Find where the given text appears and provide that cell's center as [X, Y] coordinate. 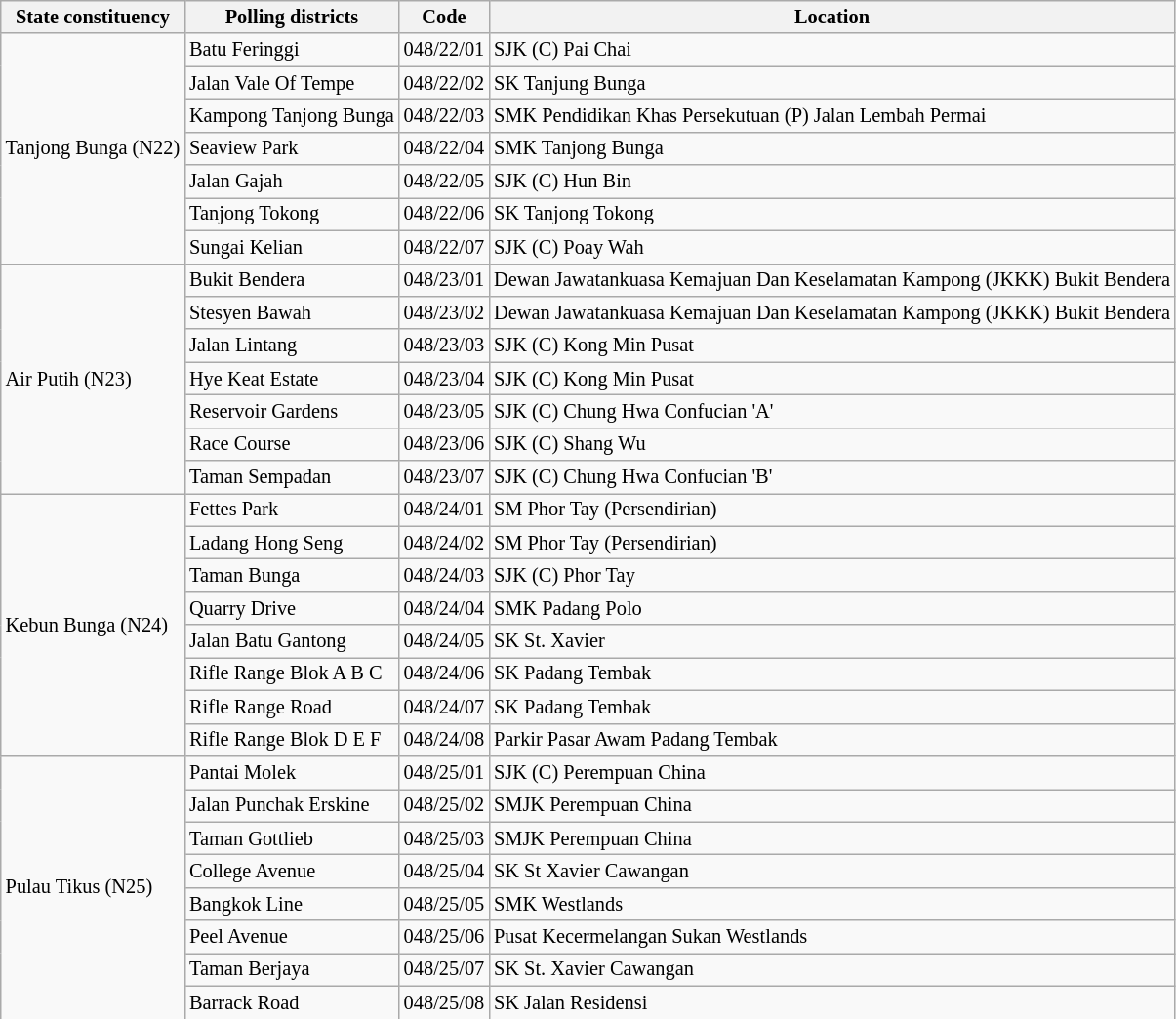
Jalan Lintang [292, 346]
Bangkok Line [292, 904]
048/25/04 [444, 871]
SK St. Xavier Cawangan [831, 969]
Taman Sempadan [292, 477]
SJK (C) Poay Wah [831, 247]
048/25/08 [444, 1002]
Tanjong Bunga (N22) [93, 148]
048/25/07 [444, 969]
Taman Berjaya [292, 969]
SK Tanjong Tokong [831, 214]
Barrack Road [292, 1002]
048/24/01 [444, 509]
Taman Gottlieb [292, 838]
SMK Tanjong Bunga [831, 148]
SK Tanjung Bunga [831, 83]
048/22/05 [444, 182]
Pantai Molek [292, 772]
Ladang Hong Seng [292, 543]
Rifle Range Blok A B C [292, 673]
048/24/06 [444, 673]
048/22/04 [444, 148]
SK Jalan Residensi [831, 1002]
048/24/02 [444, 543]
Code [444, 17]
048/25/06 [444, 937]
048/23/04 [444, 379]
SK St Xavier Cawangan [831, 871]
State constituency [93, 17]
Rifle Range Road [292, 707]
College Avenue [292, 871]
SJK (C) Hun Bin [831, 182]
SJK (C) Phor Tay [831, 575]
Reservoir Gardens [292, 411]
048/24/05 [444, 641]
SJK (C) Perempuan China [831, 772]
048/25/01 [444, 772]
SJK (C) Shang Wu [831, 444]
Sungai Kelian [292, 247]
048/22/06 [444, 214]
048/24/04 [444, 608]
048/23/07 [444, 477]
Parkir Pasar Awam Padang Tembak [831, 740]
Jalan Punchak Erskine [292, 805]
048/23/01 [444, 280]
Stesyen Bawah [292, 312]
Taman Bunga [292, 575]
048/22/02 [444, 83]
Batu Feringgi [292, 50]
Bukit Bendera [292, 280]
Location [831, 17]
Polling districts [292, 17]
048/24/08 [444, 740]
048/23/03 [444, 346]
Air Putih (N23) [93, 379]
SK St. Xavier [831, 641]
Jalan Vale Of Tempe [292, 83]
048/25/03 [444, 838]
Quarry Drive [292, 608]
048/25/02 [444, 805]
048/25/05 [444, 904]
Tanjong Tokong [292, 214]
Kebun Bunga (N24) [93, 625]
Seaview Park [292, 148]
Peel Avenue [292, 937]
Hye Keat Estate [292, 379]
Fettes Park [292, 509]
Pusat Kecermelangan Sukan Westlands [831, 937]
SJK (C) Chung Hwa Confucian 'B' [831, 477]
SMK Pendidikan Khas Persekutuan (P) Jalan Lembah Permai [831, 115]
048/23/06 [444, 444]
SJK (C) Chung Hwa Confucian 'A' [831, 411]
048/23/05 [444, 411]
Pulau Tikus (N25) [93, 886]
SMK Westlands [831, 904]
SMK Padang Polo [831, 608]
048/23/02 [444, 312]
SJK (C) Pai Chai [831, 50]
Race Course [292, 444]
048/22/01 [444, 50]
048/24/03 [444, 575]
048/22/03 [444, 115]
048/22/07 [444, 247]
Jalan Gajah [292, 182]
048/24/07 [444, 707]
Jalan Batu Gantong [292, 641]
Rifle Range Blok D E F [292, 740]
Kampong Tanjong Bunga [292, 115]
